Output the [X, Y] coordinate of the center of the cell containing the given text.  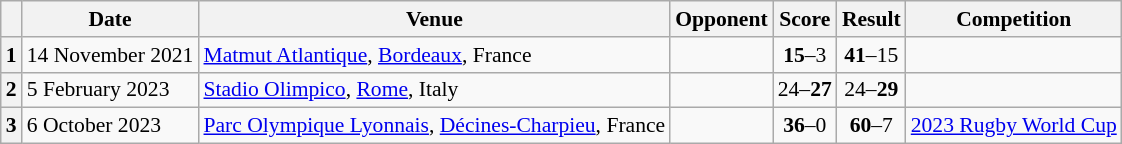
60–7 [872, 126]
41–15 [872, 55]
36–0 [805, 126]
Parc Olympique Lyonnais, Décines-Charpieu, France [434, 126]
Opponent [722, 19]
2023 Rugby World Cup [1014, 126]
Result [872, 19]
5 February 2023 [110, 90]
15–3 [805, 55]
1 [12, 55]
2 [12, 90]
24–27 [805, 90]
Stadio Olimpico, Rome, Italy [434, 90]
14 November 2021 [110, 55]
24–29 [872, 90]
3 [12, 126]
Matmut Atlantique, Bordeaux, France [434, 55]
Competition [1014, 19]
Date [110, 19]
Venue [434, 19]
Score [805, 19]
6 October 2023 [110, 126]
